From the cell containing the given text, extract its center point as (x, y) coordinate. 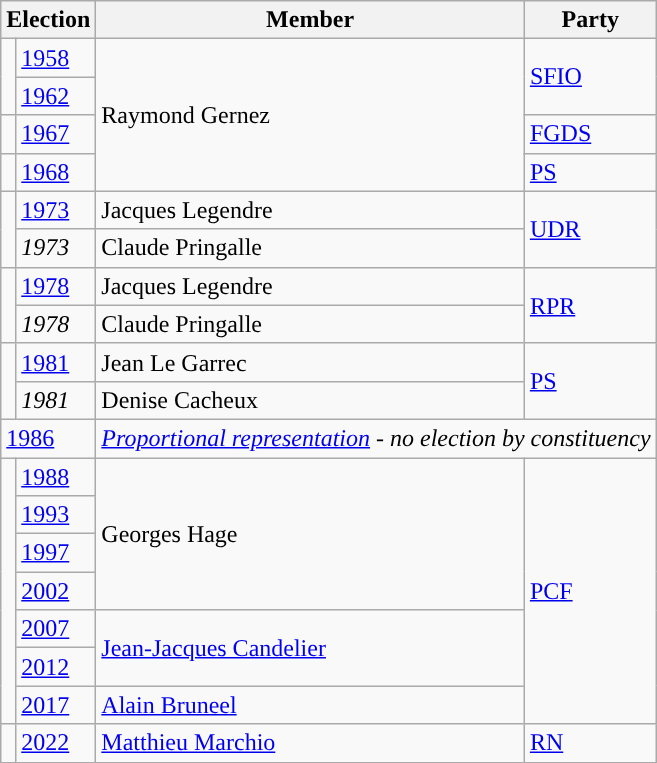
2017 (56, 705)
Raymond Gernez (310, 115)
Election (48, 20)
2002 (56, 591)
1967 (56, 134)
1968 (56, 172)
Jean-Jacques Candelier (310, 648)
2012 (56, 667)
1962 (56, 96)
UDR (590, 229)
Matthieu Marchio (310, 743)
RPR (590, 305)
1993 (56, 515)
Alain Bruneel (310, 705)
2022 (56, 743)
1988 (56, 477)
1986 (48, 438)
1997 (56, 553)
Georges Hage (310, 534)
2007 (56, 629)
Denise Cacheux (310, 400)
SFIO (590, 77)
1958 (56, 58)
Jean Le Garrec (310, 362)
RN (590, 743)
Party (590, 20)
Proportional representation - no election by constituency (376, 438)
PCF (590, 591)
Member (310, 20)
FGDS (590, 134)
